Capture the cell that displays the provided text and extract its [x, y] central coordinate. 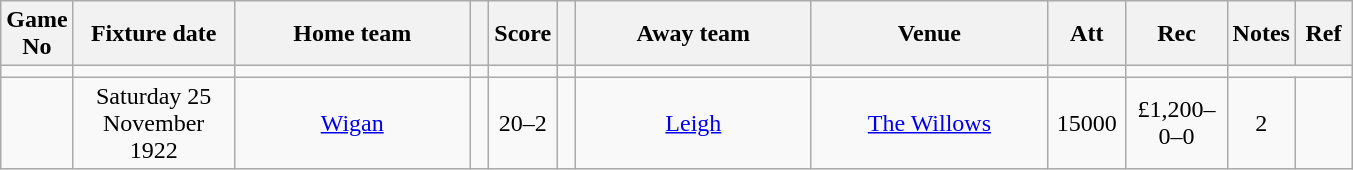
Game No [37, 34]
Home team [352, 34]
Fixture date [154, 34]
Venue [929, 34]
Score [523, 34]
15000 [1086, 123]
Wigan [352, 123]
Ref [1323, 34]
20–2 [523, 123]
Rec [1176, 34]
Saturday 25 November 1922 [154, 123]
£1,200–0–0 [1176, 123]
The Willows [929, 123]
Notes [1261, 34]
2 [1261, 123]
Att [1086, 34]
Away team [693, 34]
Leigh [693, 123]
